Identify which cell holds the provided text, then report its [x, y] central coordinate. 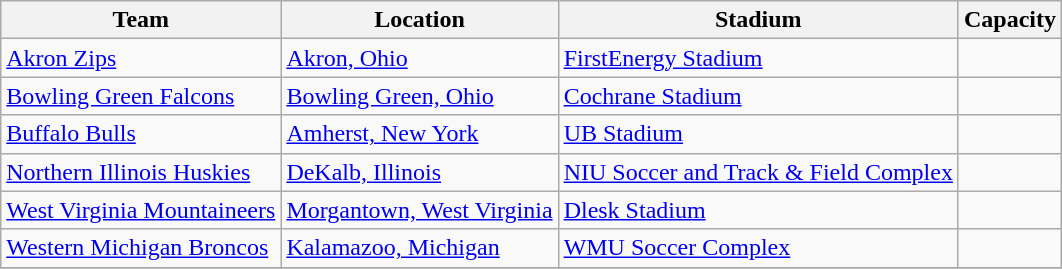
Cochrane Stadium [758, 96]
Buffalo Bulls [141, 134]
Kalamazoo, Michigan [420, 248]
Akron Zips [141, 58]
NIU Soccer and Track & Field Complex [758, 172]
Dlesk Stadium [758, 210]
West Virginia Mountaineers [141, 210]
Morgantown, West Virginia [420, 210]
WMU Soccer Complex [758, 248]
Amherst, New York [420, 134]
DeKalb, Illinois [420, 172]
Location [420, 20]
Bowling Green, Ohio [420, 96]
FirstEnergy Stadium [758, 58]
Team [141, 20]
Northern Illinois Huskies [141, 172]
Capacity [1010, 20]
Akron, Ohio [420, 58]
Western Michigan Broncos [141, 248]
UB Stadium [758, 134]
Stadium [758, 20]
Bowling Green Falcons [141, 96]
